Output the [X, Y] coordinate of the center of the cell containing the given text.  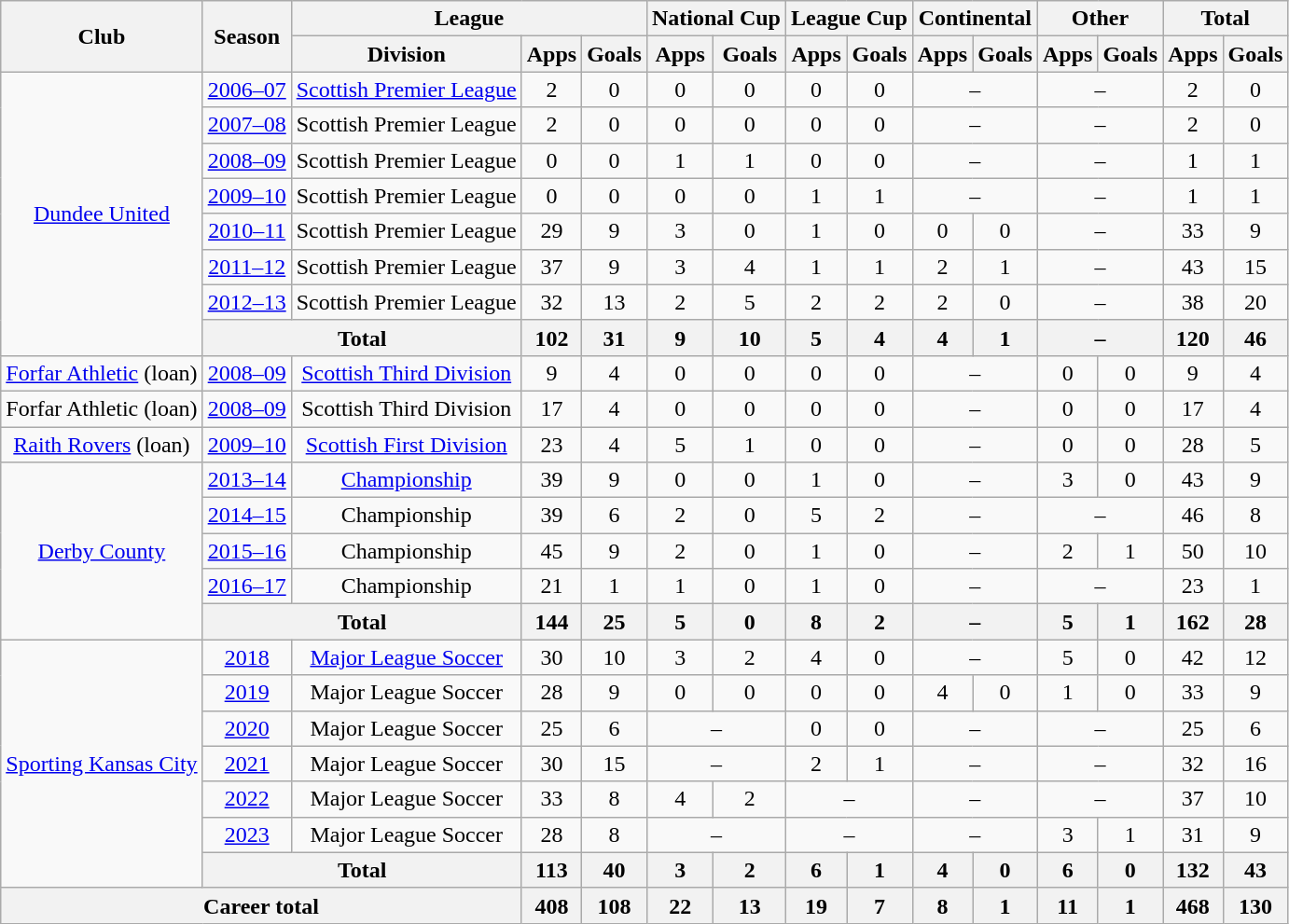
42 [1193, 657]
45 [551, 551]
Raith Rovers (loan) [102, 445]
38 [1193, 302]
2015–16 [246, 551]
2020 [246, 728]
Dundee United [102, 214]
40 [615, 870]
2022 [246, 799]
408 [551, 905]
Season [246, 36]
162 [1193, 622]
Division [407, 54]
12 [1255, 657]
2019 [246, 693]
132 [1193, 870]
Other [1100, 19]
2013–14 [246, 480]
11 [1067, 905]
League [468, 19]
2016–17 [246, 586]
2014–15 [246, 516]
2006–07 [246, 90]
2007–08 [246, 125]
113 [551, 870]
League Cup [850, 19]
Scottish First Division [407, 445]
Club [102, 36]
16 [1255, 764]
2012–13 [246, 302]
20 [1255, 302]
108 [615, 905]
Continental [975, 19]
29 [551, 231]
144 [551, 622]
2010–11 [246, 231]
Sporting Kansas City [102, 764]
National Cup [716, 19]
102 [551, 338]
7 [880, 905]
120 [1193, 338]
2021 [246, 764]
22 [680, 905]
2023 [246, 834]
2011–12 [246, 267]
Career total [261, 905]
130 [1255, 905]
2018 [246, 657]
468 [1193, 905]
Derby County [102, 551]
50 [1193, 551]
19 [817, 905]
21 [551, 586]
